For the text-containing cell, return its midpoint in [x, y] coordinate format. 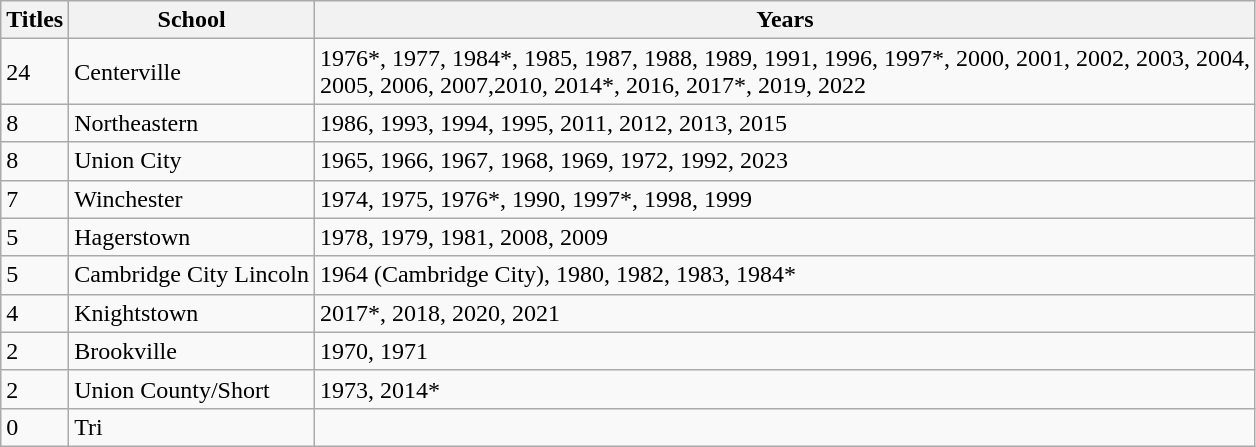
Knightstown [192, 313]
Brookville [192, 351]
1973, 2014* [784, 389]
1970, 1971 [784, 351]
1978, 1979, 1981, 2008, 2009 [784, 237]
Titles [35, 20]
7 [35, 199]
Tri [192, 427]
1974, 1975, 1976*, 1990, 1997*, 1998, 1999 [784, 199]
1986, 1993, 1994, 1995, 2011, 2012, 2013, 2015 [784, 123]
Winchester [192, 199]
1976*, 1977, 1984*, 1985, 1987, 1988, 1989, 1991, 1996, 1997*, 2000, 2001, 2002, 2003, 2004,2005, 2006, 2007,2010, 2014*, 2016, 2017*, 2019, 2022 [784, 72]
2017*, 2018, 2020, 2021 [784, 313]
Cambridge City Lincoln [192, 275]
Centerville [192, 72]
Union City [192, 161]
Years [784, 20]
4 [35, 313]
School [192, 20]
1965, 1966, 1967, 1968, 1969, 1972, 1992, 2023 [784, 161]
24 [35, 72]
1964 (Cambridge City), 1980, 1982, 1983, 1984* [784, 275]
Hagerstown [192, 237]
Union County/Short [192, 389]
Northeastern [192, 123]
0 [35, 427]
